For the text-containing cell, return its midpoint in [X, Y] coordinate format. 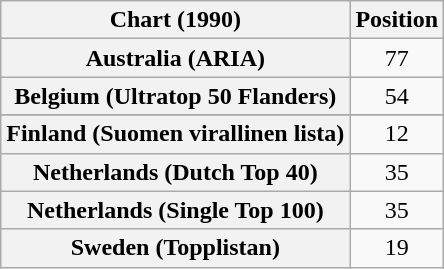
54 [397, 96]
Belgium (Ultratop 50 Flanders) [176, 96]
Finland (Suomen virallinen lista) [176, 134]
Position [397, 20]
Sweden (Topplistan) [176, 248]
Netherlands (Dutch Top 40) [176, 172]
Australia (ARIA) [176, 58]
Netherlands (Single Top 100) [176, 210]
77 [397, 58]
12 [397, 134]
19 [397, 248]
Chart (1990) [176, 20]
